Find where the given text appears and provide that cell's center as (x, y) coordinate. 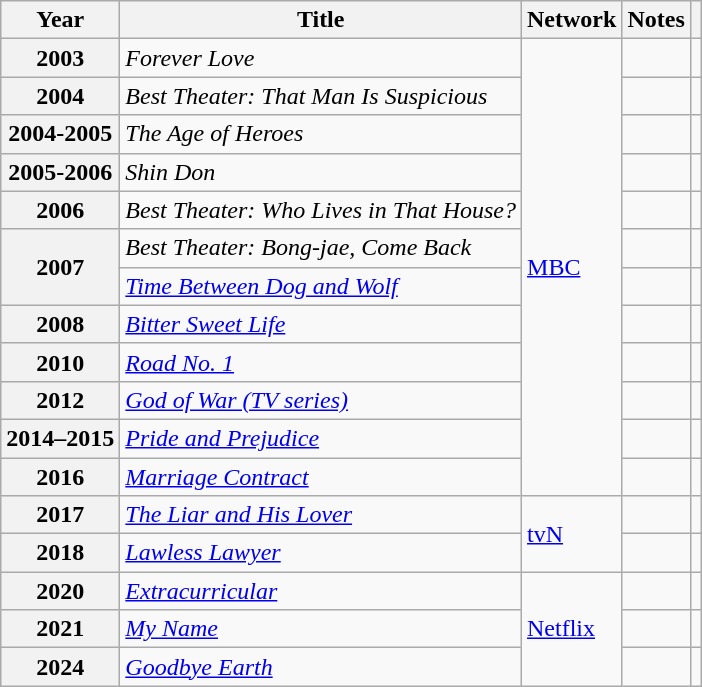
Goodbye Earth (321, 667)
Title (321, 20)
Network (572, 20)
2021 (60, 629)
2012 (60, 400)
Best Theater: That Man Is Suspicious (321, 96)
Shin Don (321, 172)
tvN (572, 534)
2020 (60, 591)
2007 (60, 267)
2006 (60, 210)
Pride and Prejudice (321, 438)
God of War (TV series) (321, 400)
Year (60, 20)
Time Between Dog and Wolf (321, 286)
Notes (656, 20)
Bitter Sweet Life (321, 324)
2016 (60, 477)
2017 (60, 515)
2004 (60, 96)
Extracurricular (321, 591)
MBC (572, 268)
2005-2006 (60, 172)
My Name (321, 629)
Forever Love (321, 58)
The Age of Heroes (321, 134)
The Liar and His Lover (321, 515)
Best Theater: Bong-jae, Come Back (321, 248)
2024 (60, 667)
2014–2015 (60, 438)
Netflix (572, 629)
2008 (60, 324)
Marriage Contract (321, 477)
Best Theater: Who Lives in That House? (321, 210)
2018 (60, 553)
2010 (60, 362)
2004-2005 (60, 134)
2003 (60, 58)
Road No. 1 (321, 362)
Lawless Lawyer (321, 553)
